For the text-containing cell, return its midpoint in (x, y) coordinate format. 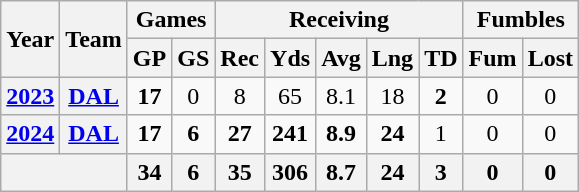
8.7 (342, 172)
GS (194, 58)
65 (290, 96)
Team (94, 39)
Year (30, 39)
8.1 (342, 96)
3 (441, 172)
8.9 (342, 134)
Receiving (339, 20)
1 (441, 134)
18 (392, 96)
Rec (240, 58)
Lng (392, 58)
27 (240, 134)
2024 (30, 134)
TD (441, 58)
2 (441, 96)
Fumbles (520, 20)
Games (170, 20)
306 (290, 172)
Fum (492, 58)
Yds (290, 58)
34 (149, 172)
2023 (30, 96)
8 (240, 96)
241 (290, 134)
35 (240, 172)
Avg (342, 58)
Lost (550, 58)
GP (149, 58)
